Search for the cell housing the specified text and yield its [x, y] center coordinate. 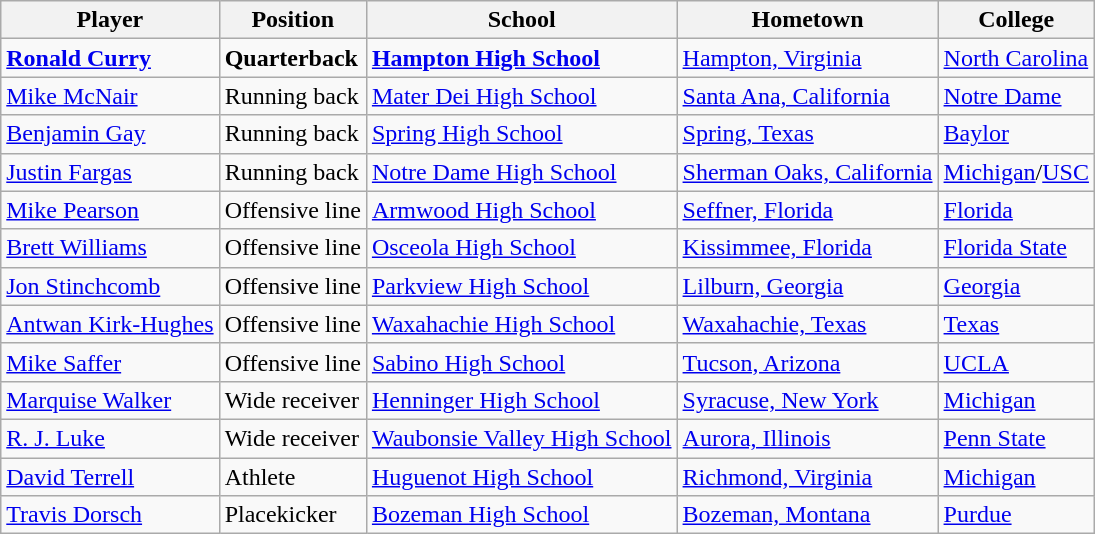
Kissimmee, Florida [808, 248]
Lilburn, Georgia [808, 286]
Michigan/USC [1016, 172]
Bozeman, Montana [808, 515]
Player [110, 20]
Mater Dei High School [522, 96]
Notre Dame [1016, 96]
School [522, 20]
Santa Ana, California [808, 96]
Henninger High School [522, 400]
Athlete [292, 477]
Travis Dorsch [110, 515]
David Terrell [110, 477]
Georgia [1016, 286]
Waubonsie Valley High School [522, 438]
R. J. Luke [110, 438]
Jon Stinchcomb [110, 286]
Purdue [1016, 515]
Florida State [1016, 248]
College [1016, 20]
Bozeman High School [522, 515]
Quarterback [292, 58]
Benjamin Gay [110, 134]
Parkview High School [522, 286]
Waxahachie, Texas [808, 324]
Richmond, Virginia [808, 477]
Baylor [1016, 134]
Texas [1016, 324]
Brett Williams [110, 248]
Position [292, 20]
Spring High School [522, 134]
Sabino High School [522, 362]
Waxahachie High School [522, 324]
Antwan Kirk-Hughes [110, 324]
Hometown [808, 20]
Aurora, Illinois [808, 438]
North Carolina [1016, 58]
UCLA [1016, 362]
Notre Dame High School [522, 172]
Seffner, Florida [808, 210]
Placekicker [292, 515]
Ronald Curry [110, 58]
Syracuse, New York [808, 400]
Spring, Texas [808, 134]
Osceola High School [522, 248]
Huguenot High School [522, 477]
Marquise Walker [110, 400]
Armwood High School [522, 210]
Mike McNair [110, 96]
Mike Saffer [110, 362]
Hampton, Virginia [808, 58]
Justin Fargas [110, 172]
Hampton High School [522, 58]
Mike Pearson [110, 210]
Tucson, Arizona [808, 362]
Florida [1016, 210]
Sherman Oaks, California [808, 172]
Penn State [1016, 438]
